Pinpoint the cell where the given text exists, returning its (X, Y) midpoint coordinate. 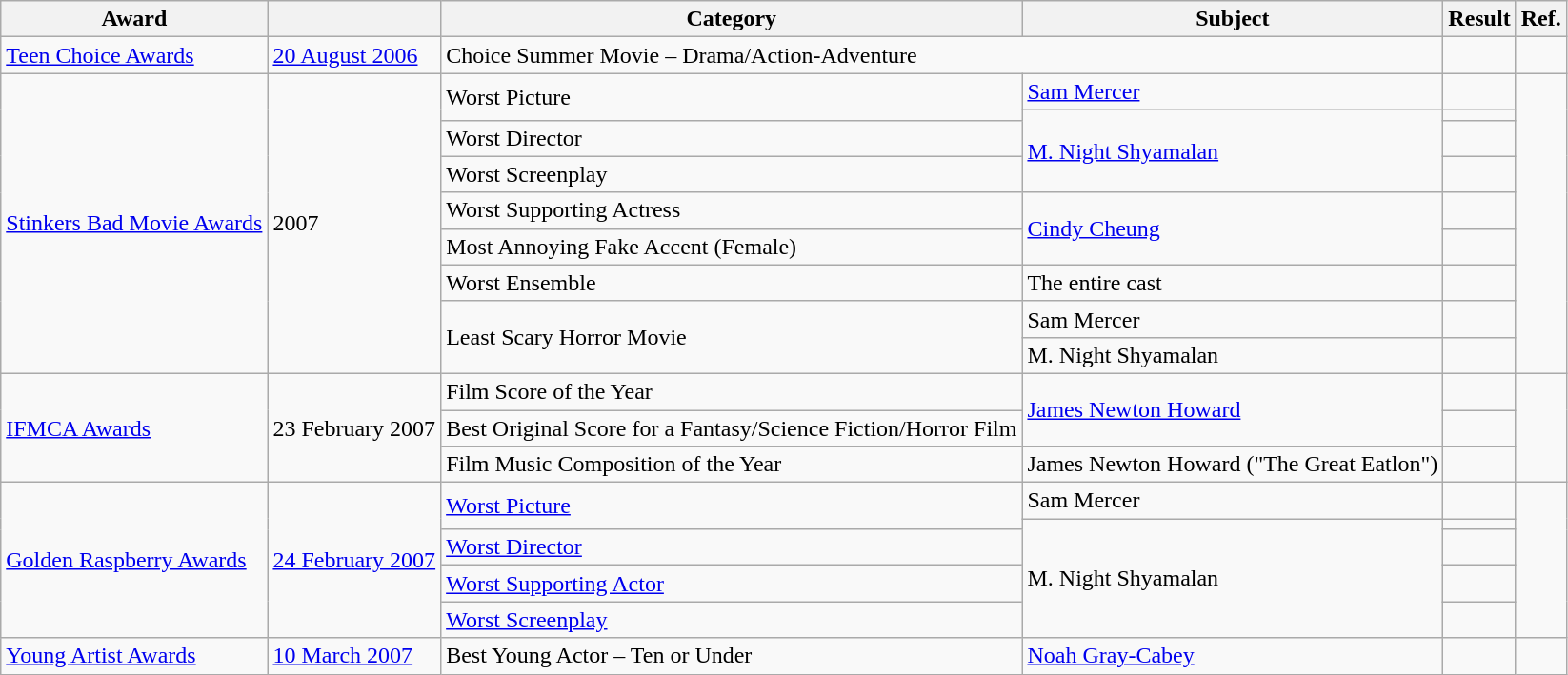
Young Artist Awards (134, 656)
Film Score of the Year (732, 391)
Ref. (1541, 19)
Choice Summer Movie – Drama/Action-Adventure (942, 55)
James Newton Howard (1233, 409)
Result (1479, 19)
Teen Choice Awards (134, 55)
IFMCA Awards (134, 427)
Best Original Score for a Fantasy/Science Fiction/Horror Film (732, 427)
Subject (1233, 19)
20 August 2006 (354, 55)
Best Young Actor – Ten or Under (732, 656)
Most Annoying Fake Accent (Female) (732, 247)
10 March 2007 (354, 656)
Golden Raspberry Awards (134, 560)
Cindy Cheung (1233, 228)
Least Scary Horror Movie (732, 337)
James Newton Howard ("The Great Eatlon") (1233, 465)
The entire cast (1233, 283)
Award (134, 19)
Stinkers Bad Movie Awards (134, 224)
Worst Supporting Actress (732, 210)
Worst Supporting Actor (732, 584)
Noah Gray-Cabey (1233, 656)
2007 (354, 224)
Category (732, 19)
Film Music Composition of the Year (732, 465)
23 February 2007 (354, 427)
Worst Ensemble (732, 283)
24 February 2007 (354, 560)
